Return [X, Y] of the center of cell containing provided text 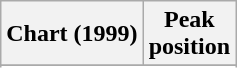
Peakposition [189, 34]
Chart (1999) [72, 34]
